Pinpoint the cell where the given text exists, returning its [x, y] midpoint coordinate. 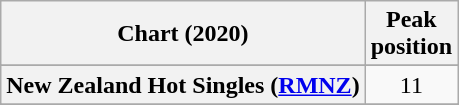
11 [411, 85]
Chart (2020) [183, 34]
New Zealand Hot Singles (RMNZ) [183, 85]
Peakposition [411, 34]
